From the cell containing the given text, extract its center point as [X, Y] coordinate. 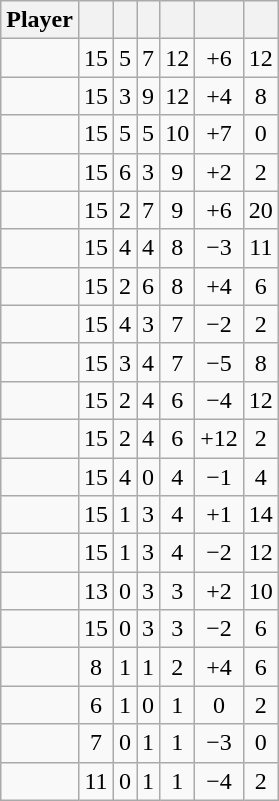
Player [40, 20]
−1 [220, 477]
13 [96, 591]
+7 [220, 134]
+12 [220, 438]
20 [260, 210]
+1 [220, 515]
−5 [220, 362]
14 [260, 515]
